Provide the (x, y) coordinate of the cell's center where the given text is located.  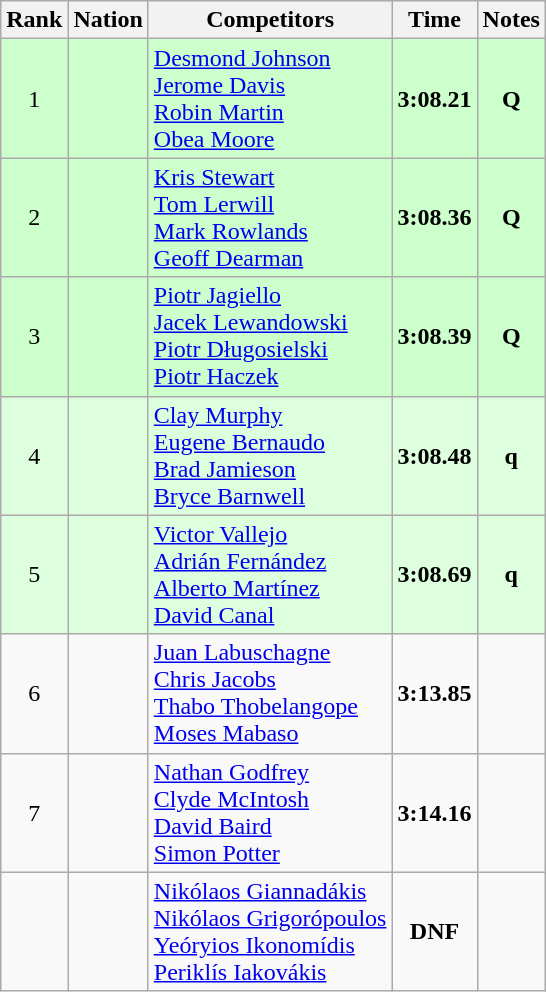
Notes (511, 20)
DNF (434, 932)
Nikólaos GiannadákisNikólaos GrigorópoulosYeóryios IkonomídisPeriklís Iakovákis (270, 932)
Desmond JohnsonJerome DavisRobin MartinObea Moore (270, 98)
Rank (34, 20)
3:08.69 (434, 574)
Nation (108, 20)
Juan LabuschagneChris JacobsThabo ThobelangopeMoses Mabaso (270, 694)
3:08.48 (434, 456)
Clay MurphyEugene BernaudoBrad JamiesonBryce Barnwell (270, 456)
1 (34, 98)
3:13.85 (434, 694)
Time (434, 20)
Kris StewartTom LerwillMark RowlandsGeoff Dearman (270, 218)
7 (34, 812)
5 (34, 574)
Competitors (270, 20)
3:08.36 (434, 218)
3 (34, 336)
2 (34, 218)
3:08.21 (434, 98)
3:08.39 (434, 336)
4 (34, 456)
Nathan GodfreyClyde McIntoshDavid BairdSimon Potter (270, 812)
6 (34, 694)
Piotr JagielloJacek LewandowskiPiotr DługosielskiPiotr Haczek (270, 336)
Victor VallejoAdrián FernándezAlberto MartínezDavid Canal (270, 574)
3:14.16 (434, 812)
